Return [X, Y] of the center of cell containing provided text 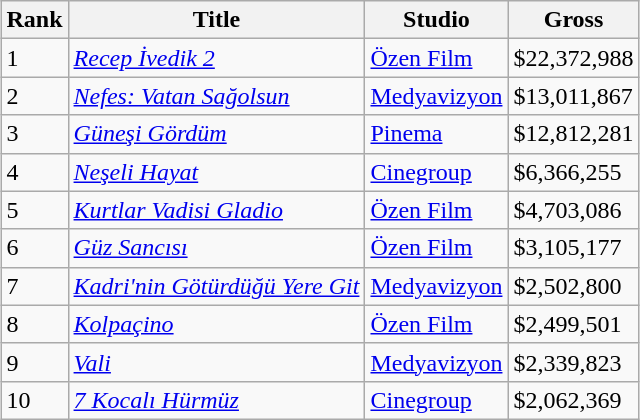
6 [34, 248]
Vali [216, 362]
$2,339,823 [574, 362]
Güz Sancısı [216, 248]
Kurtlar Vadisi Gladio [216, 210]
$12,812,281 [574, 134]
3 [34, 134]
$2,499,501 [574, 324]
10 [34, 400]
$2,502,800 [574, 286]
Güneşi Gördüm [216, 134]
Kolpaçino [216, 324]
$13,011,867 [574, 96]
Rank [34, 20]
Gross [574, 20]
5 [34, 210]
Recep İvedik 2 [216, 58]
$6,366,255 [574, 172]
9 [34, 362]
$3,105,177 [574, 248]
8 [34, 324]
Nefes: Vatan Sağolsun [216, 96]
Studio [436, 20]
Pinema [436, 134]
Neşeli Hayat [216, 172]
$2,062,369 [574, 400]
1 [34, 58]
4 [34, 172]
7 Kocalı Hürmüz [216, 400]
Kadri'nin Götürdüğü Yere Git [216, 286]
Title [216, 20]
2 [34, 96]
$22,372,988 [574, 58]
7 [34, 286]
$4,703,086 [574, 210]
